Return [x, y] of the center of cell containing provided text 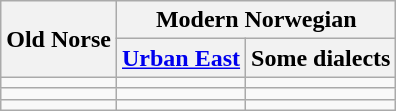
Some dialects [321, 58]
Old Norse [59, 39]
Modern Norwegian [256, 20]
Urban East [180, 58]
